Determine the (x, y) coordinate at the center of the cell enclosing the given text.  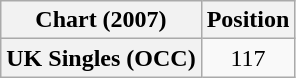
Chart (2007) (101, 20)
117 (248, 58)
Position (248, 20)
UK Singles (OCC) (101, 58)
